Capture the cell that displays the provided text and extract its (X, Y) central coordinate. 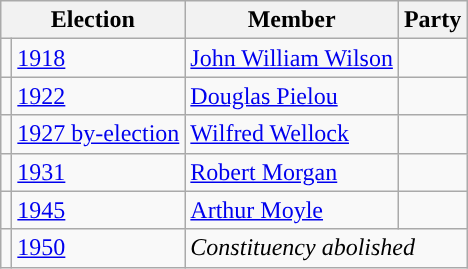
1918 (98, 58)
1922 (98, 96)
Robert Morgan (292, 172)
1950 (98, 248)
Member (292, 20)
1927 by-election (98, 134)
Wilfred Wellock (292, 134)
Constituency abolished (326, 248)
1945 (98, 210)
Election (93, 20)
Arthur Moyle (292, 210)
1931 (98, 172)
Douglas Pielou (292, 96)
Party (432, 20)
John William Wilson (292, 58)
